Capture the cell that displays the provided text and extract its (X, Y) central coordinate. 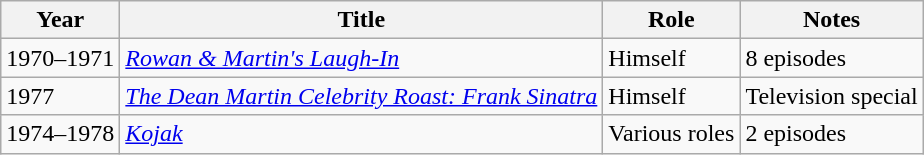
8 episodes (832, 58)
Rowan & Martin's Laugh-In (362, 58)
1977 (60, 96)
The Dean Martin Celebrity Roast: Frank Sinatra (362, 96)
Television special (832, 96)
Role (672, 20)
2 episodes (832, 134)
1970–1971 (60, 58)
Title (362, 20)
Kojak (362, 134)
Year (60, 20)
1974–1978 (60, 134)
Various roles (672, 134)
Notes (832, 20)
